Return (X, Y) of the center of cell containing provided text 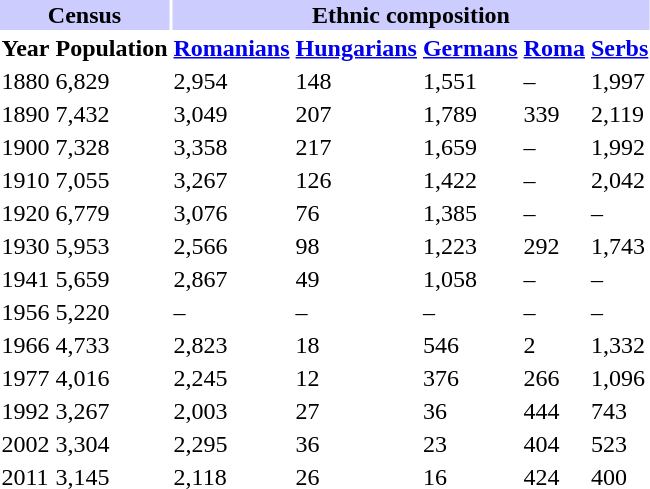
1920 (26, 213)
1,058 (470, 279)
23 (470, 444)
49 (356, 279)
2 (554, 345)
98 (356, 246)
7,328 (112, 147)
Germans (470, 48)
148 (356, 81)
1941 (26, 279)
126 (356, 180)
2,954 (232, 81)
376 (470, 378)
4,733 (112, 345)
1,551 (470, 81)
2,867 (232, 279)
3,358 (232, 147)
1,223 (470, 246)
404 (554, 444)
2,245 (232, 378)
5,953 (112, 246)
27 (356, 411)
2002 (26, 444)
1890 (26, 114)
217 (356, 147)
1977 (26, 378)
Population (112, 48)
2,823 (232, 345)
Hungarians (356, 48)
292 (554, 246)
1,997 (619, 81)
1930 (26, 246)
7,055 (112, 180)
2,003 (232, 411)
1,743 (619, 246)
18 (356, 345)
444 (554, 411)
5,220 (112, 312)
1910 (26, 180)
Ethnic composition (411, 15)
1,422 (470, 180)
743 (619, 411)
Serbs (619, 48)
3,304 (112, 444)
7,432 (112, 114)
546 (470, 345)
5,659 (112, 279)
266 (554, 378)
2,566 (232, 246)
1,789 (470, 114)
1992 (26, 411)
12 (356, 378)
3,076 (232, 213)
1880 (26, 81)
1966 (26, 345)
1,659 (470, 147)
1956 (26, 312)
207 (356, 114)
Roma (554, 48)
523 (619, 444)
76 (356, 213)
6,779 (112, 213)
1,385 (470, 213)
1900 (26, 147)
Romanians (232, 48)
339 (554, 114)
2,119 (619, 114)
1,992 (619, 147)
Year (26, 48)
1,096 (619, 378)
2,042 (619, 180)
3,049 (232, 114)
4,016 (112, 378)
2,295 (232, 444)
Census (84, 15)
1,332 (619, 345)
6,829 (112, 81)
